Return the (x, y) coordinate for the center point of the cell that contains the specified text.  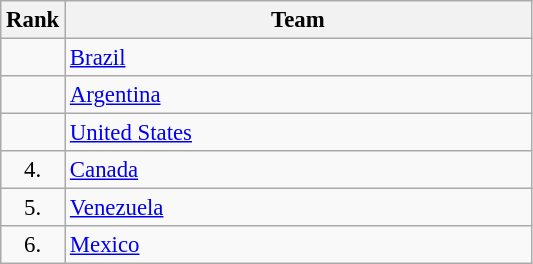
Team (298, 20)
Argentina (298, 95)
United States (298, 133)
4. (33, 170)
Rank (33, 20)
Venezuela (298, 208)
Mexico (298, 245)
5. (33, 208)
Brazil (298, 58)
6. (33, 245)
Canada (298, 170)
